Extract the [x, y] coordinate from the center of the cell holding the provided text.  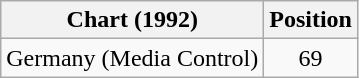
69 [311, 58]
Chart (1992) [132, 20]
Germany (Media Control) [132, 58]
Position [311, 20]
